Output the (X, Y) coordinate of the center of the cell containing the given text.  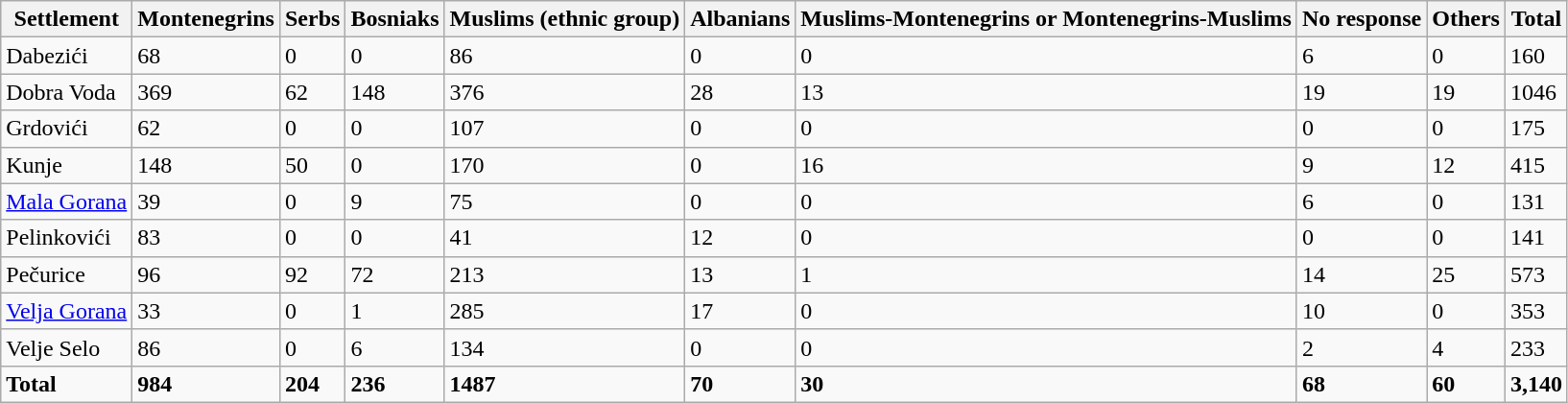
60 (1466, 384)
39 (206, 201)
25 (1466, 274)
14 (1361, 274)
Velja Gorana (67, 311)
Dobra Voda (67, 92)
70 (741, 384)
107 (564, 129)
50 (312, 165)
4 (1466, 347)
16 (1046, 165)
376 (564, 92)
Mala Gorana (67, 201)
33 (206, 311)
Kunje (67, 165)
Pečurice (67, 274)
75 (564, 201)
83 (206, 238)
1046 (1535, 92)
573 (1535, 274)
1487 (564, 384)
28 (741, 92)
984 (206, 384)
Others (1466, 19)
415 (1535, 165)
369 (206, 92)
3,140 (1535, 384)
92 (312, 274)
Settlement (67, 19)
353 (1535, 311)
10 (1361, 311)
131 (1535, 201)
Muslims (ethnic group) (564, 19)
Montenegrins (206, 19)
Serbs (312, 19)
30 (1046, 384)
72 (395, 274)
41 (564, 238)
170 (564, 165)
Grdovići (67, 129)
Albanians (741, 19)
2 (1361, 347)
Bosniaks (395, 19)
233 (1535, 347)
213 (564, 274)
96 (206, 274)
Pelinkovići (67, 238)
Dabezići (67, 56)
285 (564, 311)
236 (395, 384)
141 (1535, 238)
175 (1535, 129)
204 (312, 384)
No response (1361, 19)
160 (1535, 56)
134 (564, 347)
Velje Selo (67, 347)
Muslims-Montenegrins or Montenegrins-Muslims (1046, 19)
17 (741, 311)
